For the text-containing cell, return its midpoint in [X, Y] coordinate format. 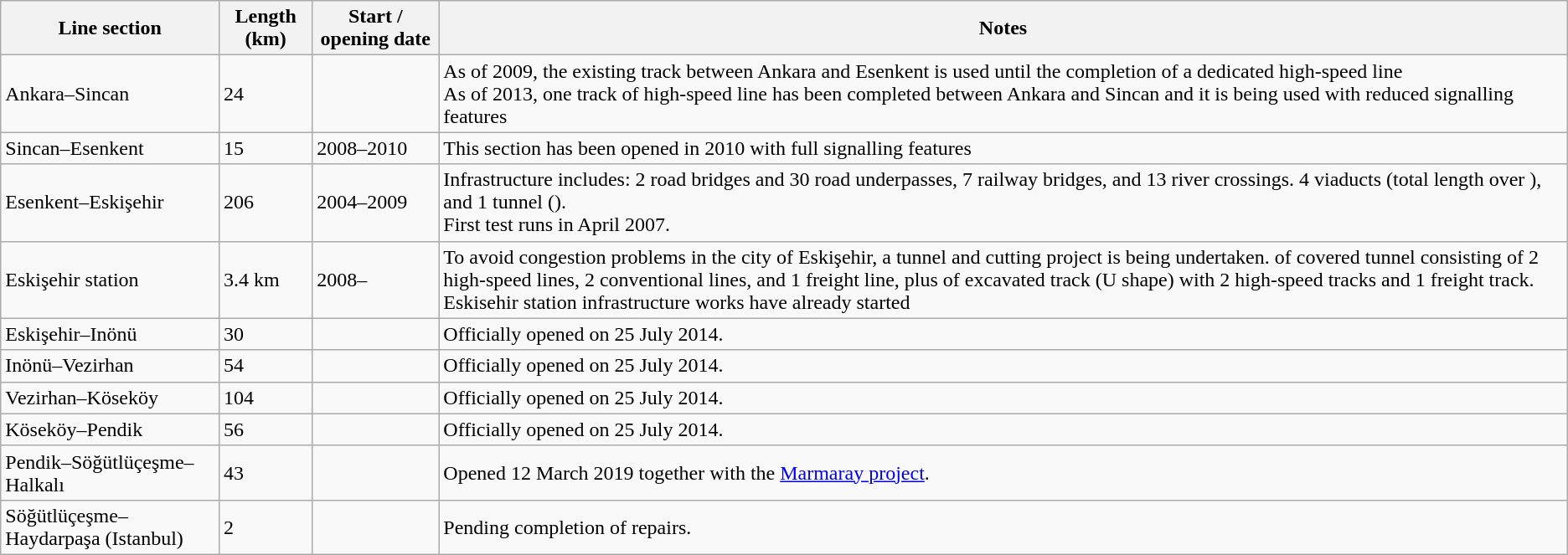
3.4 km [266, 280]
Ankara–Sincan [111, 94]
206 [266, 203]
56 [266, 429]
Söğütlüçeşme–Haydarpaşa (Istanbul) [111, 527]
Length (km) [266, 28]
Pending completion of repairs. [1003, 527]
54 [266, 366]
104 [266, 398]
Inönü–Vezirhan [111, 366]
2008– [375, 280]
2004–2009 [375, 203]
Vezirhan–Köseköy [111, 398]
Köseköy–Pendik [111, 429]
This section has been opened in 2010 with full signalling features [1003, 148]
Sincan–Esenkent [111, 148]
Pendik–Söğütlüçeşme–Halkalı [111, 472]
Eskişehir–Inönü [111, 334]
Esenkent–Eskişehir [111, 203]
Opened 12 March 2019 together with the Marmaray project. [1003, 472]
Eskişehir station [111, 280]
43 [266, 472]
Notes [1003, 28]
Start / opening date [375, 28]
2008–2010 [375, 148]
2 [266, 527]
Line section [111, 28]
15 [266, 148]
30 [266, 334]
24 [266, 94]
